Determine the [x, y] coordinate at the center of the cell enclosing the given text.  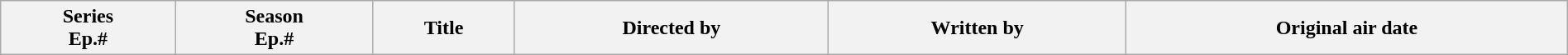
Directed by [672, 28]
Original air date [1347, 28]
SeriesEp.# [88, 28]
Title [443, 28]
Written by [978, 28]
SeasonEp.# [275, 28]
